From the cell containing the given text, extract its center point as [x, y] coordinate. 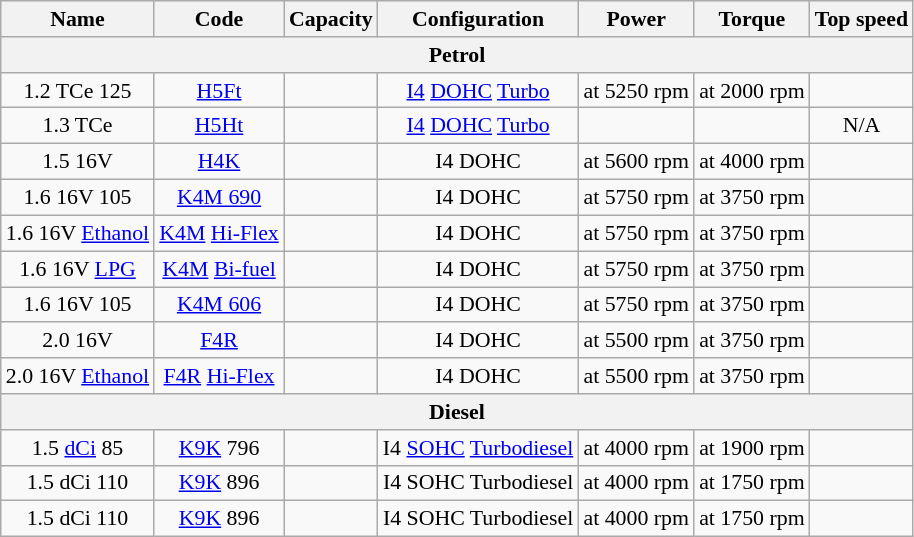
F4R Hi-Flex [219, 375]
1.6 16V Ethanol [78, 233]
1.5 16V [78, 161]
Configuration [478, 18]
at 5250 rpm [636, 90]
Power [636, 18]
1.3 TCe [78, 125]
1.5 dCi 85 [78, 447]
Petrol [457, 54]
at 1900 rpm [752, 447]
K9K 796 [219, 447]
K4M 690 [219, 197]
Torque [752, 18]
K4M Hi-Flex [219, 233]
H5Ft [219, 90]
H4K [219, 161]
Top speed [862, 18]
at 2000 rpm [752, 90]
2.0 16V [78, 340]
Name [78, 18]
at 5600 rpm [636, 161]
1.6 16V LPG [78, 268]
1.2 TCe 125 [78, 90]
K4M 606 [219, 304]
F4R [219, 340]
Code [219, 18]
Diesel [457, 411]
2.0 16V Ethanol [78, 375]
H5Ht [219, 125]
Capacity [331, 18]
K4M Bi-fuel [219, 268]
N/A [862, 125]
